Determine the [x, y] coordinate at the center of the cell enclosing the given text.  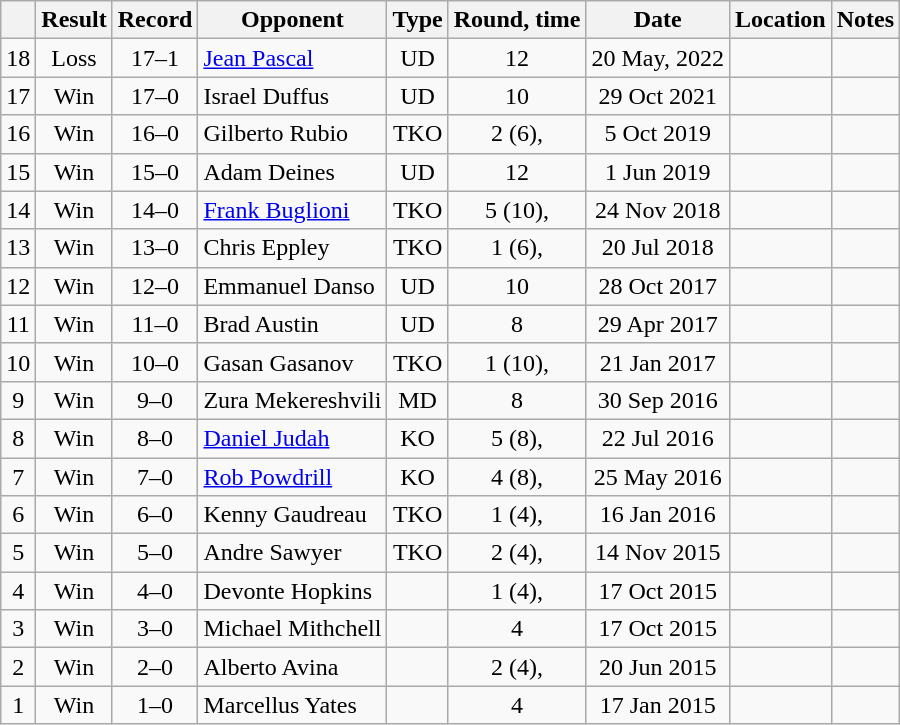
Emmanuel Danso [292, 286]
1 Jun 2019 [658, 172]
Devonte Hopkins [292, 591]
17–0 [155, 96]
Kenny Gaudreau [292, 515]
Michael Mithchell [292, 629]
3 [18, 629]
Chris Eppley [292, 248]
14 Nov 2015 [658, 553]
6 [18, 515]
Adam Deines [292, 172]
1 (6), [517, 248]
15 [18, 172]
Brad Austin [292, 324]
8–0 [155, 438]
Type [418, 20]
25 May 2016 [658, 477]
4 (8), [517, 477]
16 Jan 2016 [658, 515]
Location [780, 20]
9 [18, 400]
Alberto Avina [292, 667]
Israel Duffus [292, 96]
7 [18, 477]
18 [18, 58]
Andre Sawyer [292, 553]
Date [658, 20]
Daniel Judah [292, 438]
16 [18, 134]
16–0 [155, 134]
Marcellus Yates [292, 705]
10–0 [155, 362]
30 Sep 2016 [658, 400]
17 Jan 2015 [658, 705]
17–1 [155, 58]
9–0 [155, 400]
1–0 [155, 705]
21 Jan 2017 [658, 362]
11–0 [155, 324]
2 [18, 667]
Opponent [292, 20]
Gilberto Rubio [292, 134]
Round, time [517, 20]
12–0 [155, 286]
Result [74, 20]
Loss [74, 58]
5–0 [155, 553]
2 (6), [517, 134]
13–0 [155, 248]
Gasan Gasanov [292, 362]
29 Oct 2021 [658, 96]
3–0 [155, 629]
5 Oct 2019 [658, 134]
11 [18, 324]
1 (10), [517, 362]
13 [18, 248]
Record [155, 20]
Rob Powdrill [292, 477]
20 May, 2022 [658, 58]
15–0 [155, 172]
MD [418, 400]
14 [18, 210]
29 Apr 2017 [658, 324]
5 [18, 553]
5 (8), [517, 438]
17 [18, 96]
20 Jun 2015 [658, 667]
4–0 [155, 591]
Jean Pascal [292, 58]
2–0 [155, 667]
Notes [865, 20]
5 (10), [517, 210]
6–0 [155, 515]
22 Jul 2016 [658, 438]
20 Jul 2018 [658, 248]
Frank Buglioni [292, 210]
28 Oct 2017 [658, 286]
14–0 [155, 210]
7–0 [155, 477]
24 Nov 2018 [658, 210]
Zura Mekereshvili [292, 400]
1 [18, 705]
